Output the [x, y] coordinate of the center of the cell containing the given text.  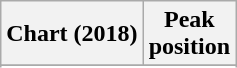
Chart (2018) [72, 34]
Peakposition [189, 34]
